Output the [X, Y] coordinate of the center of the cell containing the given text.  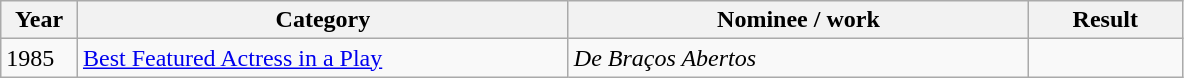
1985 [40, 58]
Nominee / work [798, 20]
Best Featured Actress in a Play [322, 58]
Result [1106, 20]
Year [40, 20]
De Braços Abertos [798, 58]
Category [322, 20]
